For the text-containing cell, return its midpoint in [X, Y] coordinate format. 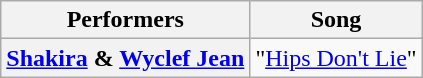
Performers [126, 20]
"Hips Don't Lie" [336, 58]
Song [336, 20]
Shakira & Wyclef Jean [126, 58]
